For the text-containing cell, return its midpoint in (x, y) coordinate format. 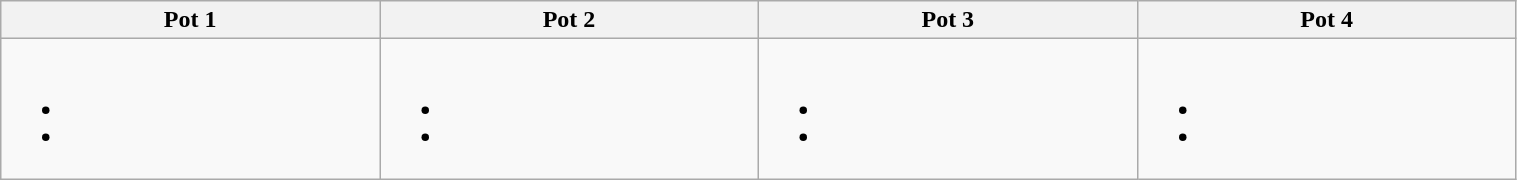
Pot 4 (1326, 20)
Pot 3 (948, 20)
Pot 2 (570, 20)
Pot 1 (190, 20)
